Identify which cell holds the provided text, then report its (X, Y) central coordinate. 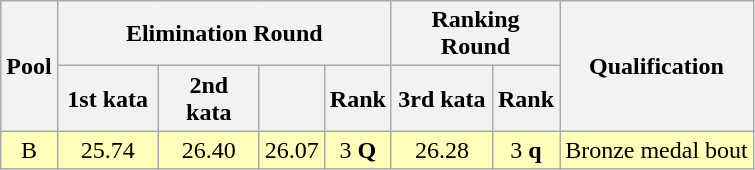
Qualification (657, 66)
Bronze medal bout (657, 150)
B (29, 150)
Pool (29, 66)
Ranking Round (475, 34)
3 Q (358, 150)
1st kata (108, 98)
25.74 (108, 150)
Elimination Round (224, 34)
3rd kata (442, 98)
2nd kata (208, 98)
3 q (526, 150)
26.07 (292, 150)
26.40 (208, 150)
26.28 (442, 150)
